Return the [x, y] coordinate for the center point of the cell that contains the specified text.  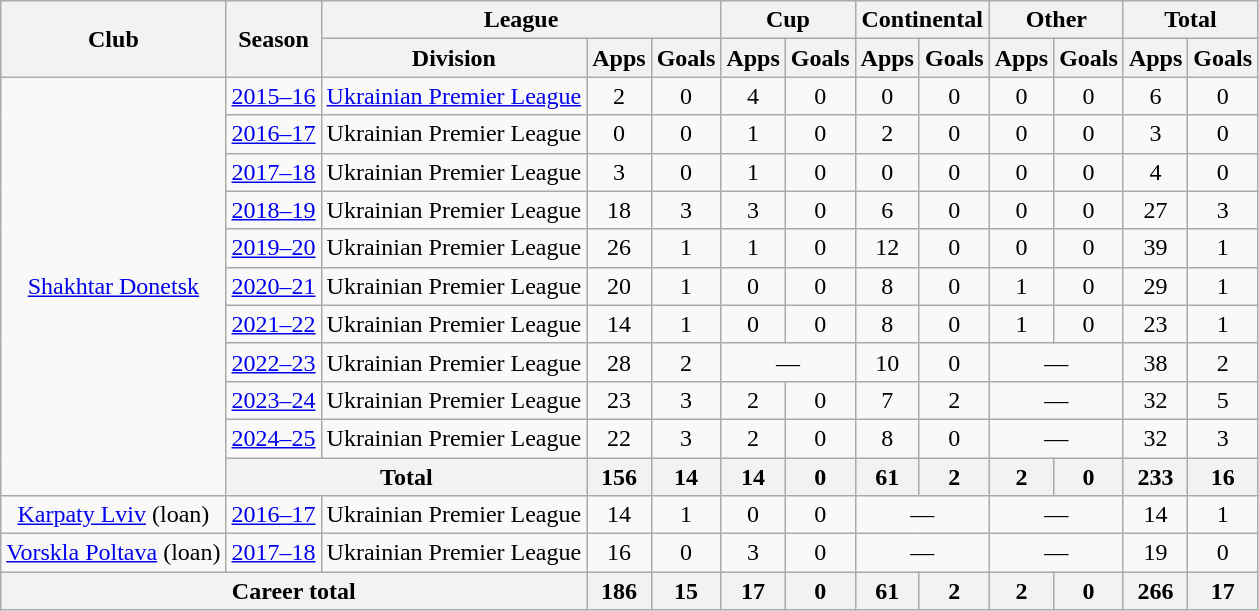
League [521, 20]
266 [1155, 591]
2022–23 [274, 362]
39 [1155, 248]
Career total [294, 591]
Karpaty Lviv (loan) [114, 515]
2023–24 [274, 400]
38 [1155, 362]
Shakhtar Donetsk [114, 286]
5 [1223, 400]
2019–20 [274, 248]
19 [1155, 553]
7 [887, 400]
12 [887, 248]
26 [619, 248]
156 [619, 477]
2020–21 [274, 286]
15 [686, 591]
10 [887, 362]
22 [619, 438]
Club [114, 39]
Division [454, 58]
Other [1056, 20]
Vorskla Poltava (loan) [114, 553]
27 [1155, 210]
Season [274, 39]
18 [619, 210]
29 [1155, 286]
2015–16 [274, 96]
28 [619, 362]
186 [619, 591]
2024–25 [274, 438]
2021–22 [274, 324]
Cup [788, 20]
20 [619, 286]
233 [1155, 477]
Continental [922, 20]
2018–19 [274, 210]
